Identify which cell holds the provided text, then report its [X, Y] central coordinate. 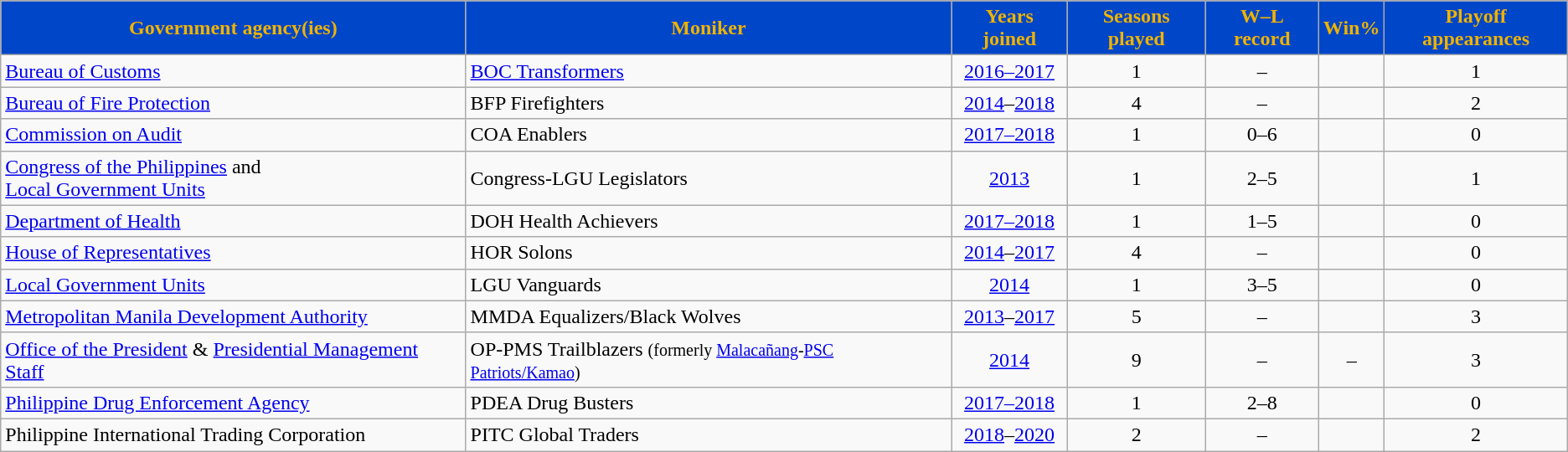
Commission on Audit [233, 135]
HOR Solons [709, 253]
Philippine International Trading Corporation [233, 434]
3–5 [1261, 285]
LGU Vanguards [709, 285]
Win% [1352, 28]
Years joined [1009, 28]
2013 [1009, 177]
MMDA Equalizers/Black Wolves [709, 316]
W–L record [1261, 28]
Moniker [709, 28]
DOH Health Achievers [709, 221]
5 [1136, 316]
House of Representatives [233, 253]
PITC Global Traders [709, 434]
1–5 [1261, 221]
BFP Firefighters [709, 103]
Bureau of Fire Protection [233, 103]
Metropolitan Manila Development Authority [233, 316]
Seasons played [1136, 28]
Congress-LGU Legislators [709, 177]
2018–2020 [1009, 434]
Playoff appearances [1476, 28]
Office of the President & Presidential Management Staff [233, 360]
BOC Transformers [709, 71]
Philippine Drug Enforcement Agency [233, 403]
COA Enablers [709, 135]
2014–2018 [1009, 103]
2–5 [1261, 177]
2013–2017 [1009, 316]
Department of Health [233, 221]
Congress of the Philippines andLocal Government Units [233, 177]
Government agency(ies) [233, 28]
2–8 [1261, 403]
PDEA Drug Busters [709, 403]
OP-PMS Trailblazers (formerly Malacañang-PSC Patriots/Kamao) [709, 360]
Local Government Units [233, 285]
2016–2017 [1009, 71]
Bureau of Customs [233, 71]
2014–2017 [1009, 253]
9 [1136, 360]
0–6 [1261, 135]
